Pinpoint the cell where the given text exists, returning its [X, Y] midpoint coordinate. 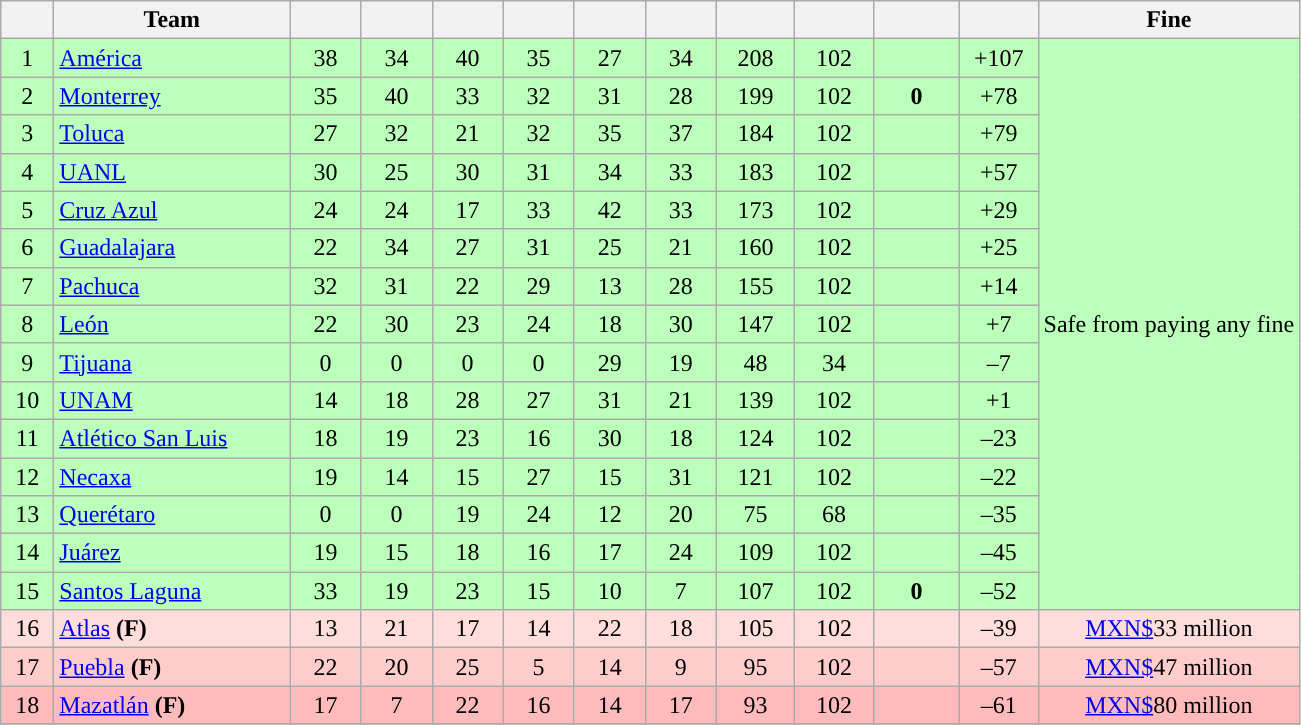
–45 [998, 553]
38 [326, 58]
147 [756, 324]
199 [756, 96]
Querétaro [172, 515]
+107 [998, 58]
42 [610, 210]
Safe from paying any fine [1169, 324]
MXN$80 million [1169, 705]
–39 [998, 629]
183 [756, 172]
+79 [998, 134]
8 [28, 324]
124 [756, 438]
139 [756, 400]
121 [756, 477]
Atlético San Luis [172, 438]
4 [28, 172]
208 [756, 58]
160 [756, 248]
–7 [998, 362]
Juárez [172, 553]
UNAM [172, 400]
MXN$47 million [1169, 667]
+29 [998, 210]
UANL [172, 172]
León [172, 324]
Mazatlán (F) [172, 705]
+7 [998, 324]
109 [756, 553]
–35 [998, 515]
+57 [998, 172]
+25 [998, 248]
Cruz Azul [172, 210]
184 [756, 134]
48 [756, 362]
173 [756, 210]
Atlas (F) [172, 629]
+1 [998, 400]
Fine [1169, 20]
75 [756, 515]
Santos Laguna [172, 591]
37 [680, 134]
–23 [998, 438]
Guadalajara [172, 248]
68 [834, 515]
105 [756, 629]
Necaxa [172, 477]
–22 [998, 477]
107 [756, 591]
–61 [998, 705]
1 [28, 58]
América [172, 58]
Team [172, 20]
MXN$33 million [1169, 629]
95 [756, 667]
–52 [998, 591]
–57 [998, 667]
Toluca [172, 134]
3 [28, 134]
93 [756, 705]
2 [28, 96]
155 [756, 286]
6 [28, 248]
+14 [998, 286]
Puebla (F) [172, 667]
11 [28, 438]
Monterrey [172, 96]
+78 [998, 96]
Tijuana [172, 362]
Pachuca [172, 286]
